Find where the given text appears and provide that cell's center as (X, Y) coordinate. 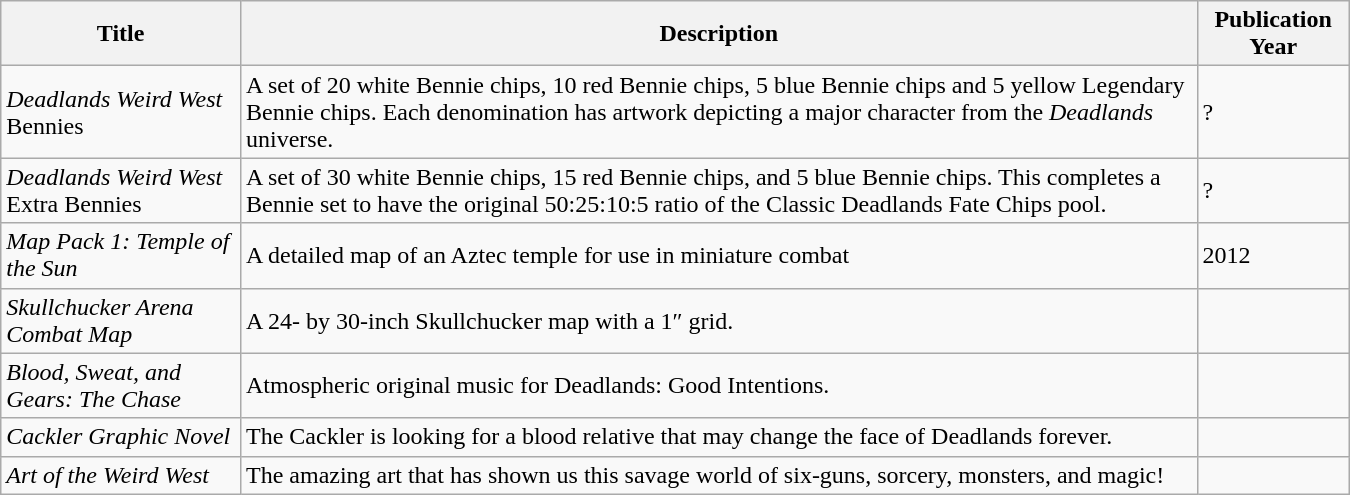
Cackler Graphic Novel (121, 437)
Publication Year (1273, 34)
Deadlands Weird West Extra Bennies (121, 190)
The amazing art that has shown us this savage world of six-guns, sorcery, monsters, and magic! (718, 475)
Art of the Weird West (121, 475)
A detailed map of an Aztec temple for use in miniature combat (718, 256)
The Cackler is looking for a blood relative that may change the face of Deadlands forever. (718, 437)
Deadlands Weird West Bennies (121, 112)
A 24- by 30-inch Skullchucker map with a 1″ grid. (718, 320)
Map Pack 1: Temple of the Sun (121, 256)
Atmospheric original music for Deadlands: Good Intentions. (718, 386)
Description (718, 34)
Title (121, 34)
Blood, Sweat, and Gears: The Chase (121, 386)
2012 (1273, 256)
Skullchucker Arena Combat Map (121, 320)
